Return (X, Y) of the center of cell containing provided text 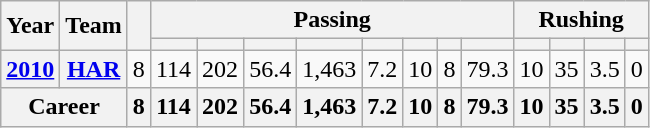
Passing (332, 20)
Team (94, 26)
2010 (30, 69)
Rushing (581, 20)
HAR (94, 69)
Career (64, 107)
Year (30, 26)
